Provide the (x, y) coordinate of the cell's center where the given text is located.  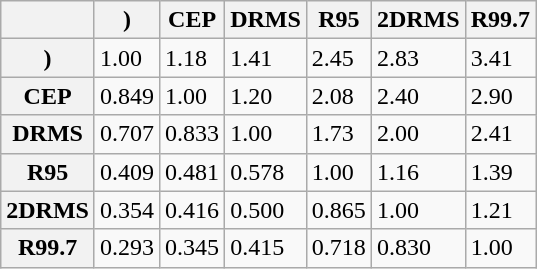
2.08 (338, 96)
0.415 (266, 248)
2.90 (500, 96)
1.21 (500, 210)
0.707 (126, 134)
1.41 (266, 58)
2.00 (418, 134)
3.41 (500, 58)
0.293 (126, 248)
1.16 (418, 172)
0.578 (266, 172)
0.830 (418, 248)
0.409 (126, 172)
0.354 (126, 210)
2.83 (418, 58)
1.39 (500, 172)
0.500 (266, 210)
0.865 (338, 210)
2.40 (418, 96)
1.20 (266, 96)
0.481 (192, 172)
0.833 (192, 134)
0.849 (126, 96)
1.18 (192, 58)
1.73 (338, 134)
0.416 (192, 210)
2.45 (338, 58)
0.345 (192, 248)
2.41 (500, 134)
0.718 (338, 248)
